Search for the cell housing the specified text and yield its (X, Y) center coordinate. 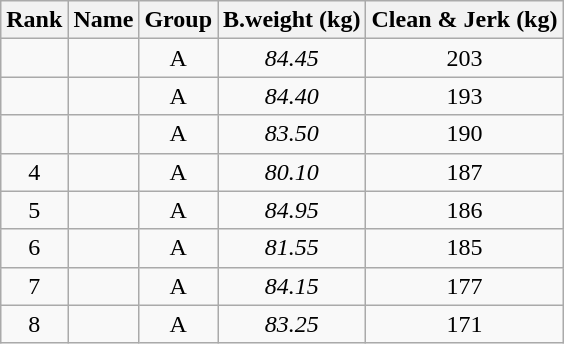
4 (34, 172)
190 (464, 134)
193 (464, 96)
83.50 (292, 134)
185 (464, 248)
83.25 (292, 324)
5 (34, 210)
84.40 (292, 96)
177 (464, 286)
8 (34, 324)
187 (464, 172)
84.15 (292, 286)
171 (464, 324)
Group (178, 20)
80.10 (292, 172)
6 (34, 248)
84.95 (292, 210)
B.weight (kg) (292, 20)
203 (464, 58)
186 (464, 210)
Rank (34, 20)
84.45 (292, 58)
Clean & Jerk (kg) (464, 20)
81.55 (292, 248)
7 (34, 286)
Name (104, 20)
